Identify which cell holds the provided text, then report its [x, y] central coordinate. 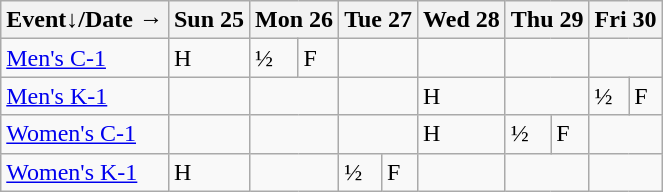
Wed 28 [462, 20]
Event↓/Date → [85, 20]
Thu 29 [547, 20]
Men's C-1 [85, 58]
Women's K-1 [85, 172]
Women's C-1 [85, 134]
Tue 27 [378, 20]
Sun 25 [208, 20]
Fri 30 [626, 20]
Men's K-1 [85, 96]
Mon 26 [294, 20]
